Detect which cell encompasses the target text, then output its [x, y] center coordinate. 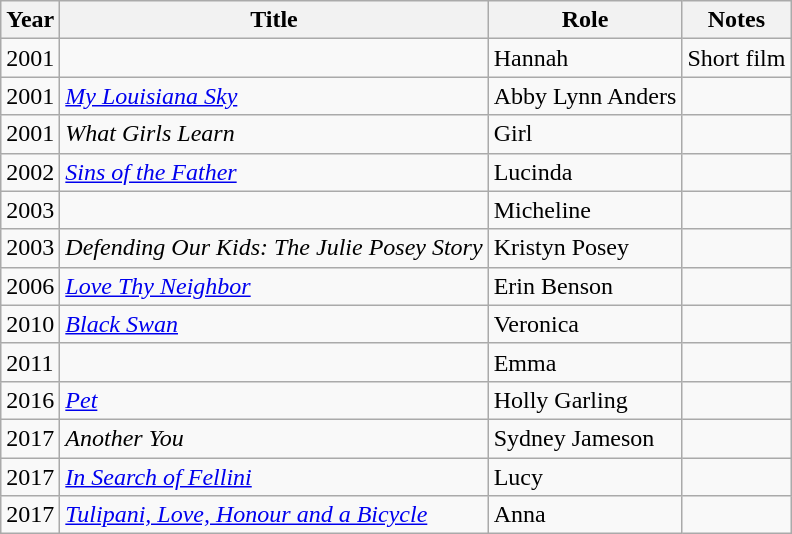
Sydney Jameson [585, 438]
Tulipani, Love, Honour and a Bicycle [274, 515]
Defending Our Kids: The Julie Posey Story [274, 248]
Emma [585, 362]
Holly Garling [585, 400]
2006 [30, 286]
Veronica [585, 324]
Erin Benson [585, 286]
Kristyn Posey [585, 248]
2002 [30, 172]
Notes [736, 20]
In Search of Fellini [274, 477]
Black Swan [274, 324]
Abby Lynn Anders [585, 96]
Girl [585, 134]
Role [585, 20]
Anna [585, 515]
My Louisiana Sky [274, 96]
Another You [274, 438]
Sins of the Father [274, 172]
2010 [30, 324]
2011 [30, 362]
2016 [30, 400]
What Girls Learn [274, 134]
Short film [736, 58]
Title [274, 20]
Love Thy Neighbor [274, 286]
Lucy [585, 477]
Year [30, 20]
Lucinda [585, 172]
Hannah [585, 58]
Micheline [585, 210]
Pet [274, 400]
